Capture the cell that displays the provided text and extract its (x, y) central coordinate. 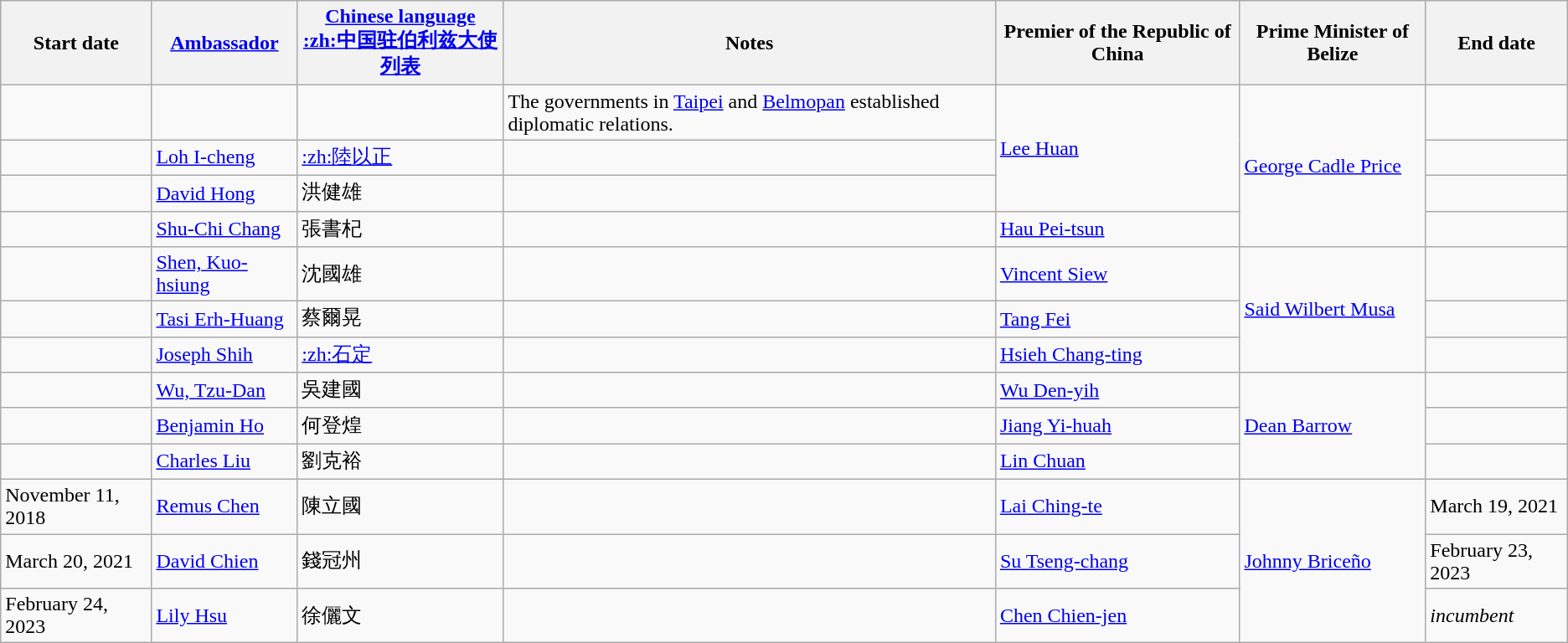
Premier of the Republic of China (1117, 44)
February 24, 2023 (76, 616)
Loh I-cheng (224, 157)
陳立國 (400, 506)
Lai Ching-te (1117, 506)
March 19, 2021 (1496, 506)
:zh:石定 (400, 355)
Start date (76, 44)
沈國雄 (400, 275)
February 23, 2023 (1496, 561)
吳建國 (400, 390)
錢冠州 (400, 561)
Hau Pei-tsun (1117, 229)
Prime Minister of Belize (1333, 44)
徐儷文 (400, 616)
劉克裕 (400, 462)
Shu-Chi Chang (224, 229)
Johnny Briceño (1333, 561)
洪健雄 (400, 193)
Tang Fei (1117, 320)
何登煌 (400, 425)
The governments in Taipei and Belmopan established diplomatic relations. (749, 112)
Wu, Tzu-Dan (224, 390)
incumbent (1496, 616)
Chen Chien-jen (1117, 616)
Notes (749, 44)
David Chien (224, 561)
張書杞 (400, 229)
November 11, 2018 (76, 506)
Joseph Shih (224, 355)
Shen, Kuo-hsiung (224, 275)
Lin Chuan (1117, 462)
March 20, 2021 (76, 561)
Lee Huan (1117, 148)
Lily Hsu (224, 616)
Wu Den-yih (1117, 390)
Remus Chen (224, 506)
Charles Liu (224, 462)
George Cadle Price (1333, 166)
Jiang Yi-huah (1117, 425)
:zh:陸以正 (400, 157)
Vincent Siew (1117, 275)
蔡爾晃 (400, 320)
David Hong (224, 193)
Dean Barrow (1333, 426)
Tasi Erh-Huang (224, 320)
Ambassador (224, 44)
Chinese language:zh:中国驻伯利兹大使列表 (400, 44)
Said Wilbert Musa (1333, 310)
Benjamin Ho (224, 425)
Su Tseng-chang (1117, 561)
End date (1496, 44)
Hsieh Chang-ting (1117, 355)
